For the text-containing cell, return its midpoint in (X, Y) coordinate format. 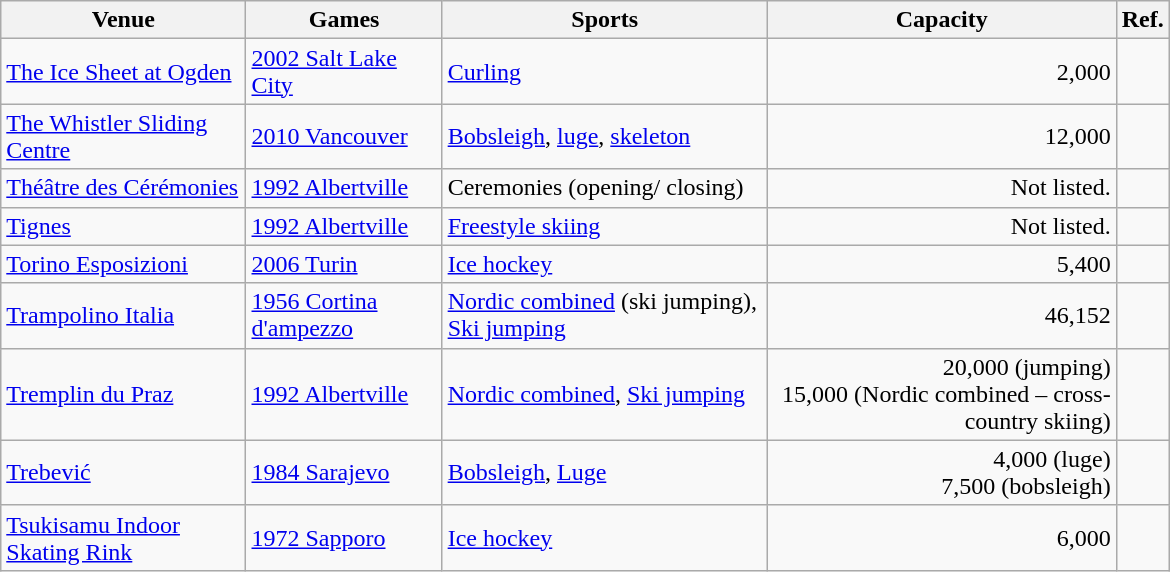
6,000 (942, 538)
Bobsleigh, luge, skeleton (604, 136)
Nordic combined, Ski jumping (604, 394)
Théâtre des Cérémonies (124, 188)
Ceremonies (opening/ closing) (604, 188)
1972 Sapporo (344, 538)
Curling (604, 72)
Ref. (1142, 20)
Tignes (124, 226)
Games (344, 20)
Venue (124, 20)
Bobsleigh, Luge (604, 472)
Capacity (942, 20)
Sports (604, 20)
Trebević (124, 472)
Freestyle skiing (604, 226)
46,152 (942, 316)
1984 Sarajevo (344, 472)
2006 Turin (344, 264)
20,000 (jumping)15,000 (Nordic combined – cross-country skiing) (942, 394)
1956 Cortina d'ampezzo (344, 316)
Tremplin du Praz (124, 394)
4,000 (luge)7,500 (bobsleigh) (942, 472)
2002 Salt Lake City (344, 72)
Tsukisamu Indoor Skating Rink (124, 538)
The Whistler Sliding Centre (124, 136)
5,400 (942, 264)
The Ice Sheet at Ogden (124, 72)
2010 Vancouver (344, 136)
Trampolino Italia (124, 316)
Torino Esposizioni (124, 264)
12,000 (942, 136)
2,000 (942, 72)
Nordic combined (ski jumping), Ski jumping (604, 316)
